Extract the (x, y) coordinate from the center of the cell holding the provided text.  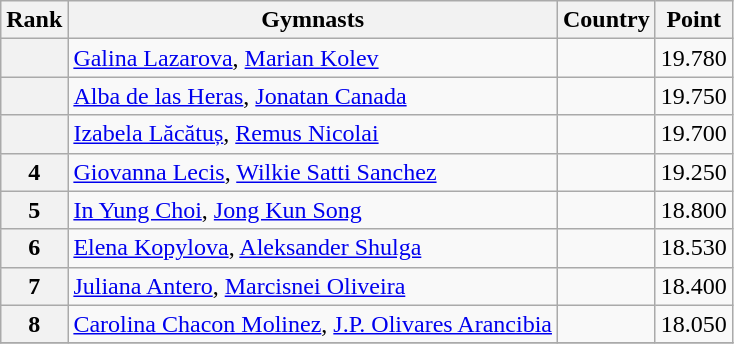
19.700 (694, 134)
7 (34, 286)
Point (694, 20)
5 (34, 210)
4 (34, 172)
Rank (34, 20)
Izabela Lăcătuș, Remus Nicolai (313, 134)
18.530 (694, 248)
8 (34, 324)
Elena Kopylova, Aleksander Shulga (313, 248)
Carolina Chacon Molinez, J.P. Olivares Arancibia (313, 324)
Alba de las Heras, Jonatan Canada (313, 96)
Country (606, 20)
6 (34, 248)
Galina Lazarova, Marian Kolev (313, 58)
19.750 (694, 96)
In Yung Choi, Jong Kun Song (313, 210)
Juliana Antero, Marcisnei Oliveira (313, 286)
19.250 (694, 172)
Giovanna Lecis, Wilkie Satti Sanchez (313, 172)
18.400 (694, 286)
18.800 (694, 210)
19.780 (694, 58)
Gymnasts (313, 20)
18.050 (694, 324)
